Locate the cell with the specified text and output its [X, Y] center coordinate. 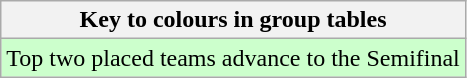
Top two placed teams advance to the Semifinal [234, 58]
Key to colours in group tables [234, 20]
